Capture the cell that displays the provided text and extract its (x, y) central coordinate. 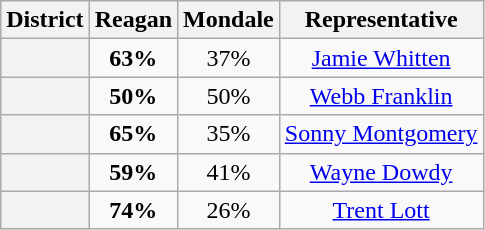
37% (229, 58)
Reagan (133, 20)
Trent Lott (381, 210)
63% (133, 58)
Sonny Montgomery (381, 134)
65% (133, 134)
Wayne Dowdy (381, 172)
Representative (381, 20)
74% (133, 210)
District (45, 20)
Mondale (229, 20)
35% (229, 134)
Jamie Whitten (381, 58)
41% (229, 172)
59% (133, 172)
Webb Franklin (381, 96)
26% (229, 210)
